Return the (X, Y) coordinate for the center point of the cell that contains the specified text.  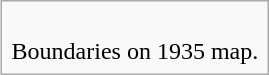
Boundaries on 1935 map. (135, 38)
